From the cell containing the given text, extract its center point as [x, y] coordinate. 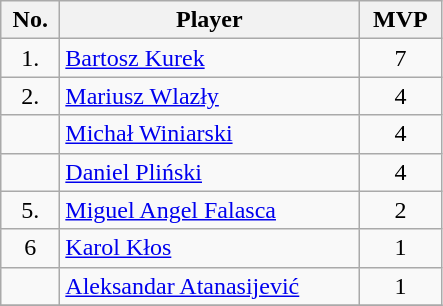
Karol Kłos [210, 248]
Aleksandar Atanasijević [210, 286]
2. [30, 96]
Player [210, 20]
6 [30, 248]
1. [30, 58]
2 [400, 210]
MVP [400, 20]
Miguel Angel Falasca [210, 210]
5. [30, 210]
Michał Winiarski [210, 134]
No. [30, 20]
Bartosz Kurek [210, 58]
7 [400, 58]
Mariusz Wlazły [210, 96]
Daniel Pliński [210, 172]
